Search for the cell housing the specified text and yield its (X, Y) center coordinate. 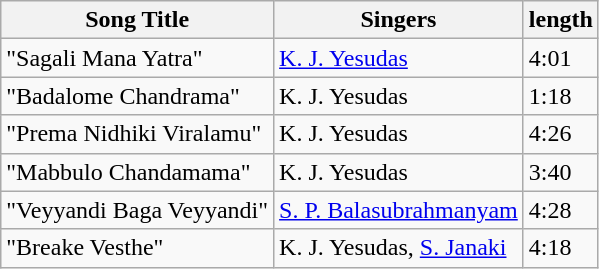
"Mabbulo Chandamama" (138, 172)
1:18 (560, 96)
"Prema Nidhiki Viralamu" (138, 134)
"Veyyandi Baga Veyyandi" (138, 210)
3:40 (560, 172)
"Badalome Chandrama" (138, 96)
"Breake Vesthe" (138, 248)
"Sagali Mana Yatra" (138, 58)
K. J. Yesudas, S. Janaki (399, 248)
S. P. Balasubrahmanyam (399, 210)
Singers (399, 20)
Song Title (138, 20)
4:26 (560, 134)
4:28 (560, 210)
length (560, 20)
4:01 (560, 58)
4:18 (560, 248)
